Identify which cell holds the provided text, then report its [x, y] central coordinate. 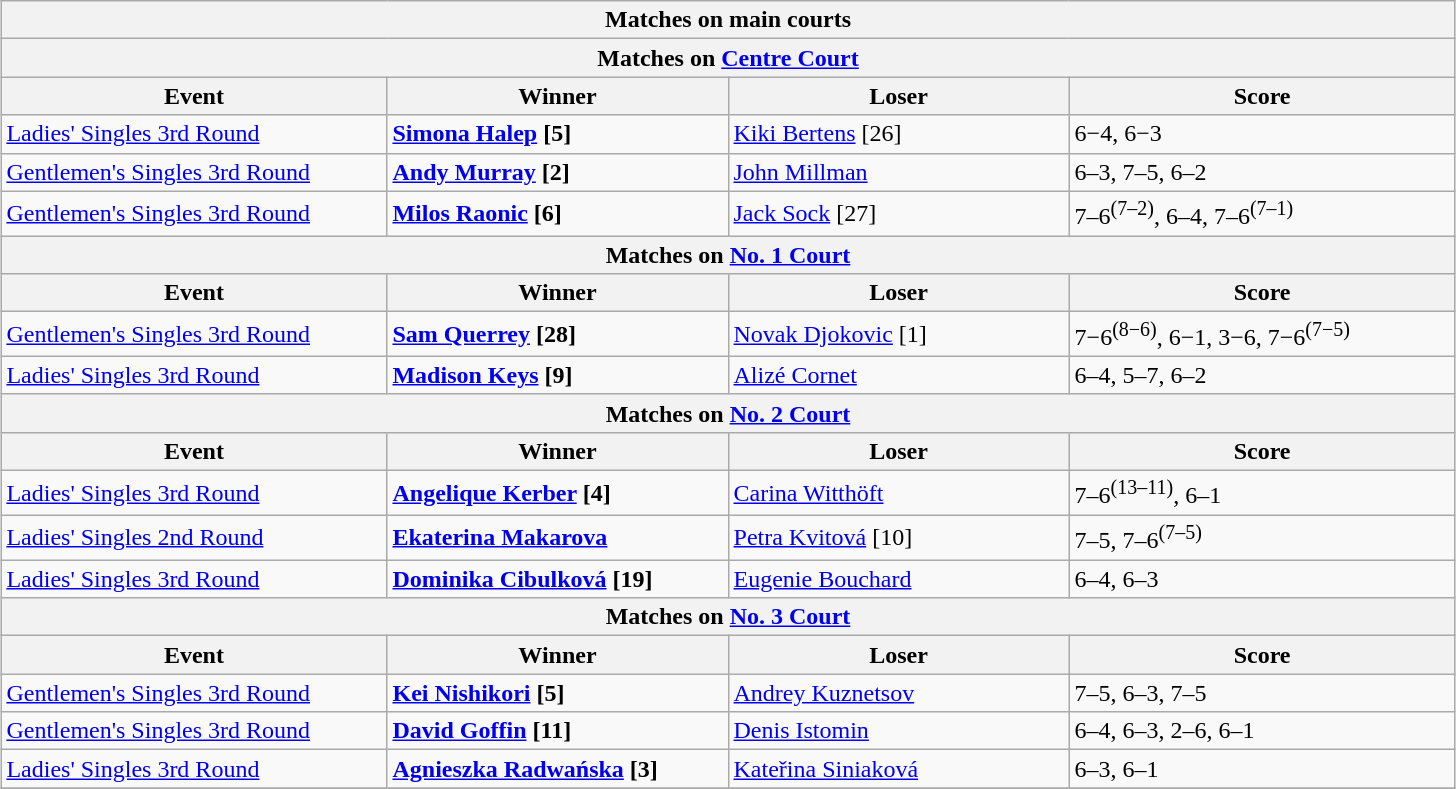
Alizé Cornet [898, 375]
Denis Istomin [898, 731]
7–5, 7–6(7–5) [1262, 538]
Matches on Centre Court [728, 58]
Andrey Kuznetsov [898, 693]
Madison Keys [9] [558, 375]
Dominika Cibulková [19] [558, 579]
6–3, 6–1 [1262, 769]
John Millman [898, 172]
Matches on main courts [728, 20]
7−6(8−6), 6−1, 3−6, 7−6(7−5) [1262, 334]
Carina Witthöft [898, 492]
Kiki Bertens [26] [898, 134]
Novak Djokovic [1] [898, 334]
Jack Sock [27] [898, 214]
Angelique Kerber [4] [558, 492]
David Goffin [11] [558, 731]
6−4, 6−3 [1262, 134]
Milos Raonic [6] [558, 214]
Andy Murray [2] [558, 172]
Kateřina Siniaková [898, 769]
Matches on No. 1 Court [728, 255]
6–4, 6–3, 2–6, 6–1 [1262, 731]
7–6(13–11), 6–1 [1262, 492]
Eugenie Bouchard [898, 579]
6–4, 5–7, 6–2 [1262, 375]
Agnieszka Radwańska [3] [558, 769]
Ladies' Singles 2nd Round [194, 538]
Ekaterina Makarova [558, 538]
7–5, 6–3, 7–5 [1262, 693]
Kei Nishikori [5] [558, 693]
7–6(7–2), 6–4, 7–6(7–1) [1262, 214]
Simona Halep [5] [558, 134]
6–3, 7–5, 6–2 [1262, 172]
Petra Kvitová [10] [898, 538]
Matches on No. 2 Court [728, 413]
Matches on No. 3 Court [728, 617]
Sam Querrey [28] [558, 334]
6–4, 6–3 [1262, 579]
